Pinpoint the cell where the given text exists, returning its [X, Y] midpoint coordinate. 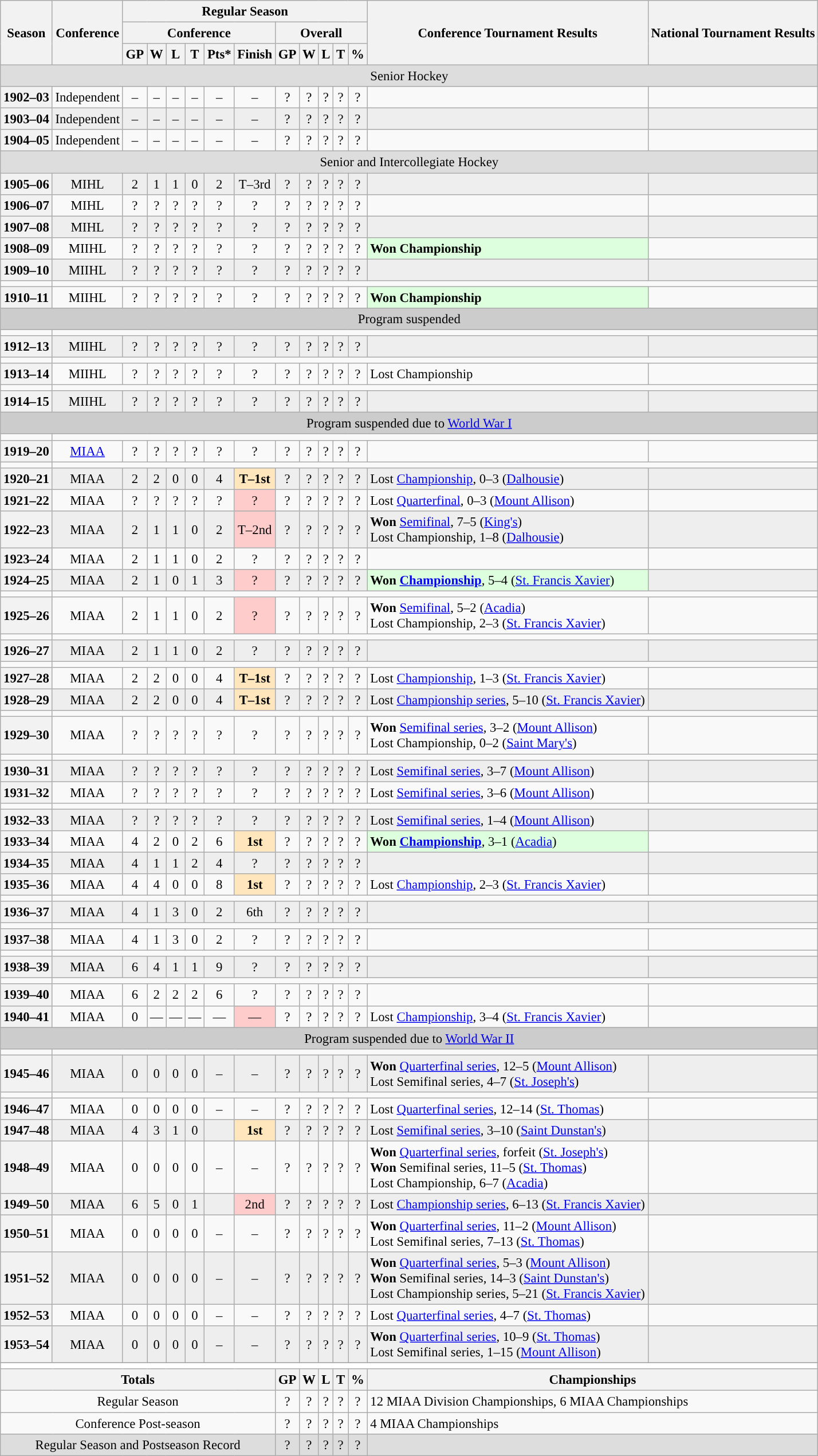
1933–34 [26, 842]
1927–28 [26, 678]
Won Quarterfinal series, 10–9 (St. Thomas)Lost Semifinal series, 1–15 (Mount Allison) [508, 1344]
Won Quarterfinal series, forfeit (St. Joseph's)Won Semifinal series, 11–5 (St. Thomas)Lost Championship, 6–7 (Acadia) [508, 1167]
Senior Hockey [409, 76]
Overall [321, 33]
Lost Championship, 3–4 (St. Francis Xavier) [508, 1017]
1923–24 [26, 559]
Lost Championship series, 5–10 (St. Francis Xavier) [508, 700]
Lost Semifinal series, 1–4 (Mount Allison) [508, 820]
1910–11 [26, 297]
Lost Championship, 0–3 (Dalhousie) [508, 478]
12 MIAA Division Championships, 6 MIAA Championships [592, 1402]
1947–48 [26, 1131]
1953–54 [26, 1344]
1938–39 [26, 967]
Won Championship, 5–4 (St. Francis Xavier) [508, 580]
1945–46 [26, 1074]
1928–29 [26, 700]
Pts* [219, 54]
Won Quarterfinal series, 11–2 (Mount Allison)Lost Semifinal series, 7–13 (St. Thomas) [508, 1234]
1902–03 [26, 97]
9 [219, 967]
1939–40 [26, 995]
Regular Season and Postseason Record [138, 1445]
1936–37 [26, 912]
1905–06 [26, 184]
1930–31 [26, 771]
Won Quarterfinal series, 5–3 (Mount Allison)Won Semifinal series, 14–3 (Saint Dunstan's)Lost Championship series, 5–21 (St. Francis Xavier) [508, 1278]
1948–49 [26, 1167]
1907–08 [26, 227]
Won Quarterfinal series, 12–5 (Mount Allison)Lost Semifinal series, 4–7 (St. Joseph's) [508, 1074]
1929–30 [26, 736]
1903–04 [26, 119]
Program suspended [409, 319]
1914–15 [26, 402]
T–2nd [254, 529]
Won Championship, 3–1 (Acadia) [508, 842]
1908–09 [26, 248]
National Tournament Results [733, 33]
1925–26 [26, 615]
Lost Championship [508, 374]
Season [26, 33]
1904–05 [26, 140]
1950–51 [26, 1234]
Won Semifinal, 7–5 (King's)Lost Championship, 1–8 (Dalhousie) [508, 529]
1946–47 [26, 1109]
1926–27 [26, 651]
5 [156, 1204]
1934–35 [26, 863]
1909–10 [26, 270]
1952–53 [26, 1316]
Lost Quarterfinal series, 12–14 (St. Thomas) [508, 1109]
1949–50 [26, 1204]
Totals [138, 1380]
2nd [254, 1204]
Lost Quarterfinal, 0–3 (Mount Allison) [508, 500]
Lost Championship, 1–3 (St. Francis Xavier) [508, 678]
1920–21 [26, 478]
4 MIAA Championships [592, 1423]
1940–41 [26, 1017]
1922–23 [26, 529]
1913–14 [26, 374]
Won Semifinal, 5–2 (Acadia)Lost Championship, 2–3 (St. Francis Xavier) [508, 615]
Conference Tournament Results [508, 33]
Program suspended due to World War I [409, 423]
1931–32 [26, 792]
1937–38 [26, 940]
1932–33 [26, 820]
1919–20 [26, 451]
Lost Semifinal series, 3–10 (Saint Dunstan's) [508, 1131]
Senior and Intercollegiate Hockey [409, 162]
1912–13 [26, 347]
Lost Quarterfinal series, 4–7 (St. Thomas) [508, 1316]
Lost Championship series, 6–13 (St. Francis Xavier) [508, 1204]
1906–07 [26, 205]
Finish [254, 54]
1935–36 [26, 885]
1951–52 [26, 1278]
6th [254, 912]
Lost Semifinal series, 3–7 (Mount Allison) [508, 771]
Lost Semifinal series, 3–6 (Mount Allison) [508, 792]
Won Semifinal series, 3–2 (Mount Allison)Lost Championship, 0–2 (Saint Mary's) [508, 736]
Championships [592, 1380]
Program suspended due to World War II [409, 1038]
8 [219, 885]
Conference Post-season [138, 1423]
Lost Championship, 2–3 (St. Francis Xavier) [508, 885]
T–3rd [254, 184]
1921–22 [26, 500]
1924–25 [26, 580]
